Provide the [X, Y] coordinate of the cell's center where the given text is located.  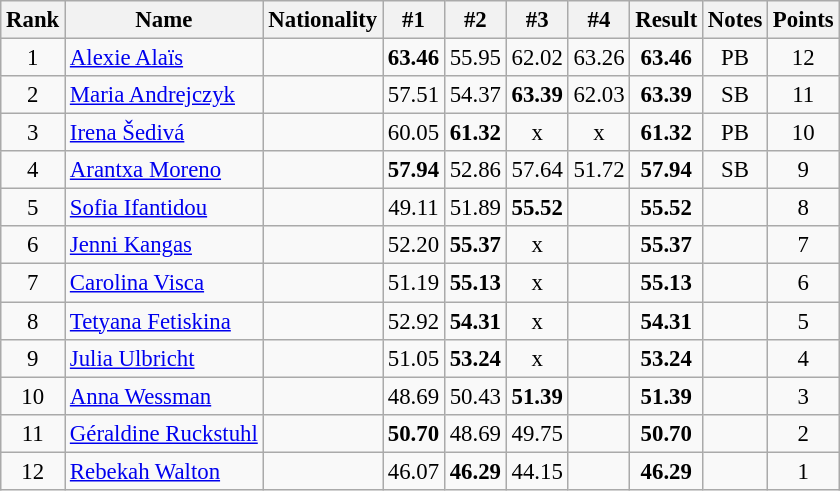
55.95 [475, 58]
62.02 [537, 58]
51.19 [414, 283]
51.89 [475, 208]
49.11 [414, 208]
#2 [475, 20]
54.37 [475, 95]
Rebekah Walton [164, 471]
50.43 [475, 396]
Irena Šedivá [164, 133]
Jenni Kangas [164, 245]
46.07 [414, 471]
60.05 [414, 133]
Julia Ulbricht [164, 358]
52.86 [475, 170]
Points [804, 20]
51.72 [599, 170]
57.64 [537, 170]
Sofia Ifantidou [164, 208]
Rank [33, 20]
52.20 [414, 245]
49.75 [537, 433]
Nationality [322, 20]
Anna Wessman [164, 396]
52.92 [414, 321]
44.15 [537, 471]
57.51 [414, 95]
Géraldine Ruckstuhl [164, 433]
#3 [537, 20]
63.26 [599, 58]
#4 [599, 20]
Tetyana Fetiskina [164, 321]
62.03 [599, 95]
#1 [414, 20]
Alexie Alaïs [164, 58]
Notes [736, 20]
Carolina Visca [164, 283]
Maria Andrejczyk [164, 95]
Arantxa Moreno [164, 170]
Result [666, 20]
Name [164, 20]
51.05 [414, 358]
